From the cell containing the given text, extract its center point as [X, Y] coordinate. 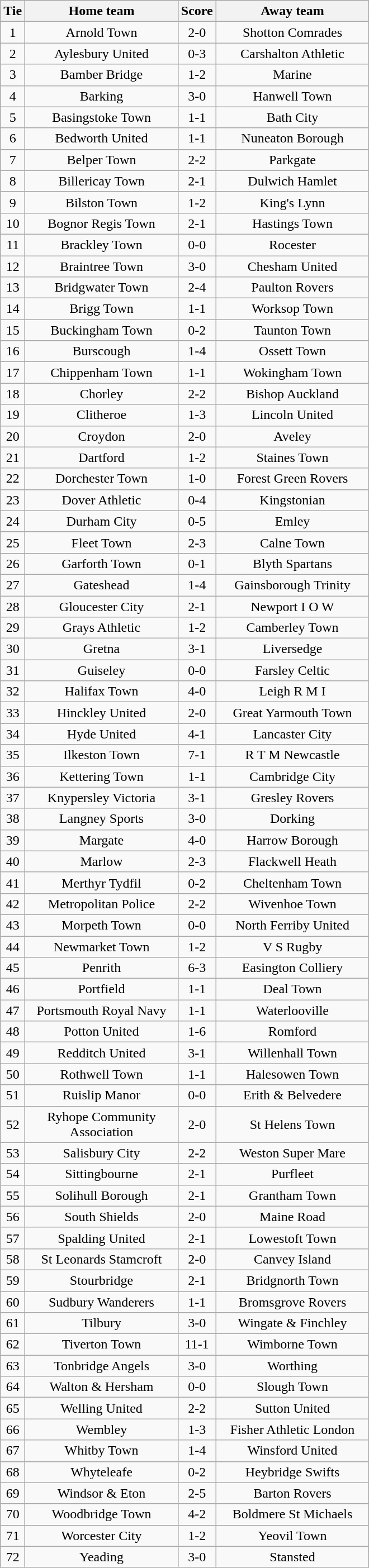
Lancaster City [292, 734]
Flackwell Heath [292, 861]
Welling United [102, 1408]
Halesowen Town [292, 1074]
60 [13, 1302]
1-0 [197, 479]
17 [13, 373]
Morpeth Town [102, 925]
19 [13, 415]
Purfleet [292, 1174]
Lowestoft Town [292, 1238]
2-4 [197, 288]
Romford [292, 1032]
Dorchester Town [102, 479]
Marine [292, 75]
Chippenham Town [102, 373]
Tie [13, 11]
Hastings Town [292, 223]
Liversedge [292, 649]
Sudbury Wanderers [102, 1302]
Whitby Town [102, 1451]
Portfield [102, 989]
Aylesbury United [102, 54]
36 [13, 776]
Worksop Town [292, 309]
11-1 [197, 1345]
Slough Town [292, 1387]
Ryhope Community Association [102, 1124]
56 [13, 1217]
71 [13, 1536]
24 [13, 521]
Wivenhoe Town [292, 904]
1-6 [197, 1032]
Penrith [102, 968]
Brackley Town [102, 245]
Bognor Regis Town [102, 223]
Woodbridge Town [102, 1514]
Staines Town [292, 457]
Rocester [292, 245]
Walton & Hersham [102, 1387]
Calne Town [292, 542]
Grantham Town [292, 1195]
43 [13, 925]
Barking [102, 96]
Boldmere St Michaels [292, 1514]
Dover Athletic [102, 500]
Cambridge City [292, 776]
5 [13, 117]
66 [13, 1429]
31 [13, 670]
52 [13, 1124]
King's Lynn [292, 202]
9 [13, 202]
69 [13, 1493]
10 [13, 223]
0-1 [197, 564]
50 [13, 1074]
29 [13, 628]
39 [13, 840]
Heybridge Swifts [292, 1472]
Wingate & Finchley [292, 1323]
Canvey Island [292, 1259]
6-3 [197, 968]
61 [13, 1323]
Basingstoke Town [102, 117]
58 [13, 1259]
Hanwell Town [292, 96]
13 [13, 288]
0-4 [197, 500]
Portsmouth Royal Navy [102, 1011]
4 [13, 96]
St Helens Town [292, 1124]
Hinckley United [102, 713]
37 [13, 798]
Burscough [102, 351]
Brigg Town [102, 309]
Taunton Town [292, 330]
Buckingham Town [102, 330]
Croydon [102, 436]
Gloucester City [102, 606]
Bishop Auckland [292, 394]
Yeading [102, 1557]
4-2 [197, 1514]
6 [13, 139]
27 [13, 585]
Fleet Town [102, 542]
70 [13, 1514]
12 [13, 266]
Dartford [102, 457]
Worcester City [102, 1536]
Potton United [102, 1032]
Stansted [292, 1557]
South Shields [102, 1217]
Guiseley [102, 670]
Shotton Comrades [292, 32]
Solihull Borough [102, 1195]
22 [13, 479]
Weston Super Mare [292, 1153]
Kettering Town [102, 776]
St Leonards Stamcroft [102, 1259]
2-5 [197, 1493]
46 [13, 989]
V S Rugby [292, 947]
Deal Town [292, 989]
Nuneaton Borough [292, 139]
38 [13, 819]
Newport I O W [292, 606]
55 [13, 1195]
53 [13, 1153]
Whyteleafe [102, 1472]
Sutton United [292, 1408]
Carshalton Athletic [292, 54]
0-3 [197, 54]
Dorking [292, 819]
21 [13, 457]
Maine Road [292, 1217]
25 [13, 542]
15 [13, 330]
Gretna [102, 649]
28 [13, 606]
34 [13, 734]
Paulton Rovers [292, 288]
Lincoln United [292, 415]
3 [13, 75]
2 [13, 54]
Rothwell Town [102, 1074]
42 [13, 904]
Camberley Town [292, 628]
Parkgate [292, 160]
Bilston Town [102, 202]
Sittingbourne [102, 1174]
49 [13, 1053]
Great Yarmouth Town [292, 713]
Wimborne Town [292, 1345]
Windsor & Eton [102, 1493]
Stourbridge [102, 1280]
Worthing [292, 1366]
Tilbury [102, 1323]
Grays Athletic [102, 628]
68 [13, 1472]
Langney Sports [102, 819]
Margate [102, 840]
Harrow Borough [292, 840]
54 [13, 1174]
11 [13, 245]
Forest Green Rovers [292, 479]
16 [13, 351]
18 [13, 394]
Bamber Bridge [102, 75]
14 [13, 309]
Willenhall Town [292, 1053]
23 [13, 500]
Waterlooville [292, 1011]
Spalding United [102, 1238]
Marlow [102, 861]
Tiverton Town [102, 1345]
62 [13, 1345]
Bedworth United [102, 139]
Arnold Town [102, 32]
Cheltenham Town [292, 883]
59 [13, 1280]
Clitheroe [102, 415]
Newmarket Town [102, 947]
Billericay Town [102, 181]
Chesham United [292, 266]
Tonbridge Angels [102, 1366]
Redditch United [102, 1053]
Ruislip Manor [102, 1095]
Erith & Belvedere [292, 1095]
Leigh R M I [292, 692]
Blyth Spartans [292, 564]
Score [197, 11]
32 [13, 692]
Gresley Rovers [292, 798]
64 [13, 1387]
Salisbury City [102, 1153]
40 [13, 861]
35 [13, 755]
63 [13, 1366]
Merthyr Tydfil [102, 883]
Knypersley Victoria [102, 798]
Braintree Town [102, 266]
47 [13, 1011]
Aveley [292, 436]
Yeovil Town [292, 1536]
48 [13, 1032]
Hyde United [102, 734]
7 [13, 160]
Dulwich Hamlet [292, 181]
Bridgnorth Town [292, 1280]
65 [13, 1408]
Durham City [102, 521]
Ossett Town [292, 351]
Chorley [102, 394]
20 [13, 436]
41 [13, 883]
Winsford United [292, 1451]
Fisher Athletic London [292, 1429]
51 [13, 1095]
Farsley Celtic [292, 670]
0-5 [197, 521]
Home team [102, 11]
Bath City [292, 117]
Easington Colliery [292, 968]
North Ferriby United [292, 925]
Gainsborough Trinity [292, 585]
30 [13, 649]
Bromsgrove Rovers [292, 1302]
R T M Newcastle [292, 755]
1 [13, 32]
Metropolitan Police [102, 904]
44 [13, 947]
26 [13, 564]
Wokingham Town [292, 373]
Kingstonian [292, 500]
Emley [292, 521]
Halifax Town [102, 692]
Wembley [102, 1429]
57 [13, 1238]
Barton Rovers [292, 1493]
Ilkeston Town [102, 755]
Garforth Town [102, 564]
72 [13, 1557]
Away team [292, 11]
7-1 [197, 755]
Belper Town [102, 160]
45 [13, 968]
Gateshead [102, 585]
Bridgwater Town [102, 288]
67 [13, 1451]
8 [13, 181]
4-1 [197, 734]
33 [13, 713]
